Identify which cell holds the provided text, then report its [x, y] central coordinate. 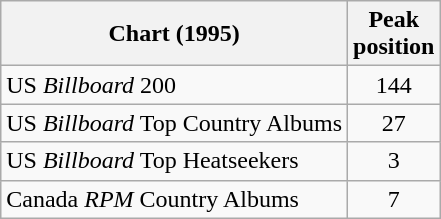
Chart (1995) [174, 34]
US Billboard Top Heatseekers [174, 161]
Canada RPM Country Albums [174, 199]
3 [394, 161]
US Billboard Top Country Albums [174, 123]
7 [394, 199]
US Billboard 200 [174, 85]
144 [394, 85]
Peakposition [394, 34]
27 [394, 123]
